Find where the given text appears and provide that cell's center as (X, Y) coordinate. 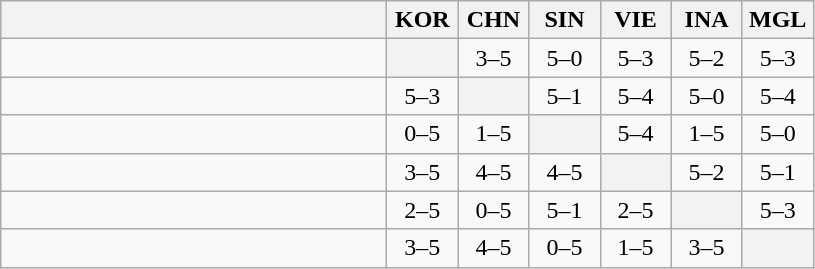
KOR (422, 20)
MGL (778, 20)
SIN (564, 20)
INA (706, 20)
VIE (636, 20)
CHN (494, 20)
